Pinpoint the cell where the given text exists, returning its (X, Y) midpoint coordinate. 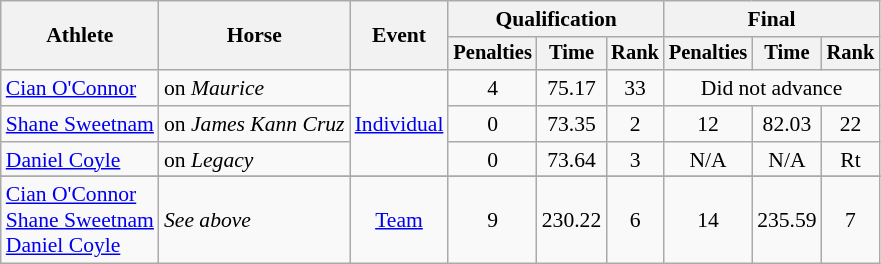
Event (400, 36)
Final (772, 19)
on James Kann Cruz (254, 124)
73.35 (572, 124)
Athlete (80, 36)
9 (492, 220)
230.22 (572, 220)
75.17 (572, 88)
4 (492, 88)
Daniel Coyle (80, 160)
Did not advance (772, 88)
33 (635, 88)
Shane Sweetnam (80, 124)
Cian O'ConnorShane SweetnamDaniel Coyle (80, 220)
Rt (851, 160)
7 (851, 220)
on Legacy (254, 160)
Qualification (556, 19)
See above (254, 220)
Team (400, 220)
Cian O'Connor (80, 88)
73.64 (572, 160)
6 (635, 220)
Horse (254, 36)
14 (708, 220)
235.59 (786, 220)
on Maurice (254, 88)
2 (635, 124)
22 (851, 124)
Individual (400, 124)
12 (708, 124)
3 (635, 160)
82.03 (786, 124)
